From the cell containing the given text, extract its center point as (x, y) coordinate. 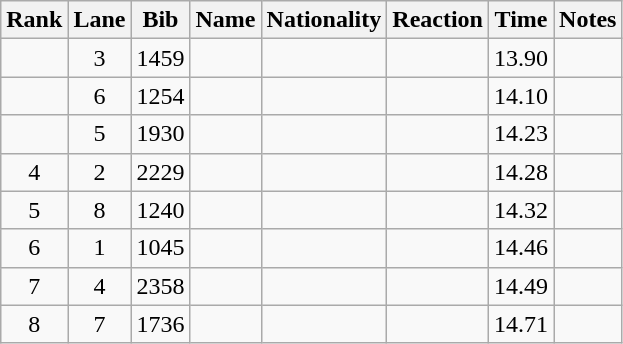
1736 (160, 324)
1 (100, 248)
3 (100, 58)
1930 (160, 134)
1240 (160, 210)
2 (100, 172)
Lane (100, 20)
1045 (160, 248)
14.32 (520, 210)
2229 (160, 172)
Notes (588, 20)
1459 (160, 58)
14.10 (520, 96)
Time (520, 20)
1254 (160, 96)
14.28 (520, 172)
13.90 (520, 58)
Bib (160, 20)
Name (226, 20)
2358 (160, 286)
14.46 (520, 248)
14.71 (520, 324)
14.49 (520, 286)
14.23 (520, 134)
Reaction (438, 20)
Rank (34, 20)
Nationality (324, 20)
